Locate the cell with the specified text and output its (X, Y) center coordinate. 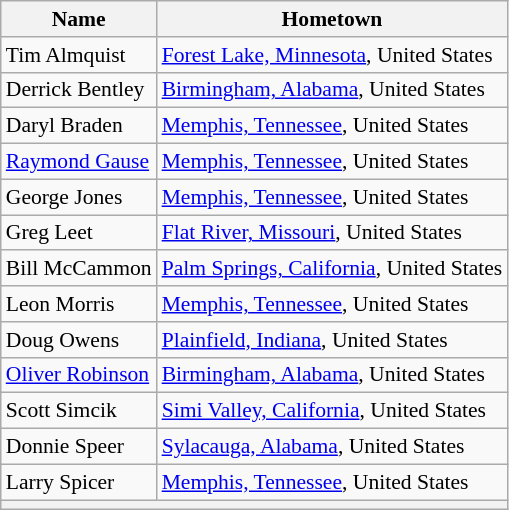
Leon Morris (79, 304)
Tim Almquist (79, 55)
Donnie Speer (79, 447)
George Jones (79, 197)
Hometown (332, 19)
Flat River, Missouri, United States (332, 233)
Forest Lake, Minnesota, United States (332, 55)
Scott Simcik (79, 411)
Oliver Robinson (79, 375)
Doug Owens (79, 340)
Larry Spicer (79, 482)
Simi Valley, California, United States (332, 411)
Plainfield, Indiana, United States (332, 340)
Greg Leet (79, 233)
Raymond Gause (79, 162)
Derrick Bentley (79, 90)
Palm Springs, California, United States (332, 269)
Daryl Braden (79, 126)
Bill McCammon (79, 269)
Name (79, 19)
Sylacauga, Alabama, United States (332, 447)
